Search for the cell housing the specified text and yield its (X, Y) center coordinate. 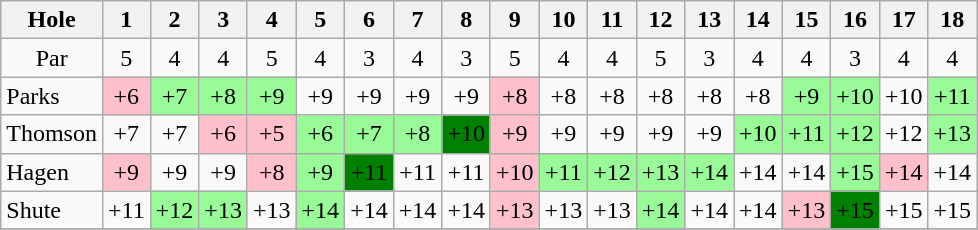
14 (758, 20)
+5 (272, 134)
12 (660, 20)
1 (126, 20)
7 (418, 20)
13 (710, 20)
10 (564, 20)
Shute (52, 210)
Parks (52, 96)
17 (904, 20)
16 (856, 20)
18 (952, 20)
Par (52, 58)
2 (174, 20)
11 (612, 20)
Hole (52, 20)
9 (514, 20)
8 (466, 20)
6 (370, 20)
Thomson (52, 134)
Hagen (52, 172)
15 (806, 20)
